Identify which cell holds the provided text, then report its [x, y] central coordinate. 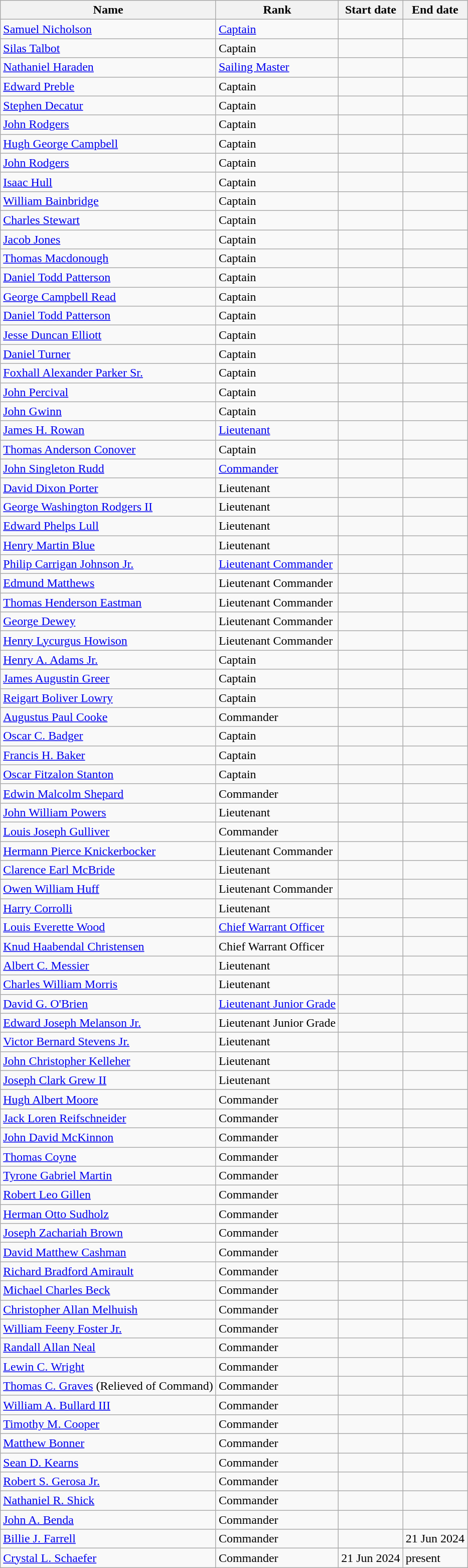
George Campbell Read [108, 297]
Thomas Anderson Conover [108, 449]
Henry Lycurgus Howison [108, 641]
William A. Bullard III [108, 1405]
Hugh George Campbell [108, 144]
George Washington Rodgers II [108, 507]
Stephen Decatur [108, 105]
Thomas C. Graves (Relieved of Command) [108, 1386]
Silas Talbot [108, 48]
Jack Loren Reifschneider [108, 1118]
Tyrone Gabriel Martin [108, 1176]
Nathaniel R. Shick [108, 1501]
Henry A. Adams Jr. [108, 660]
John David McKinnon [108, 1137]
William Bainbridge [108, 201]
David Matthew Cashman [108, 1252]
Reigart Boliver Lowry [108, 698]
Sean D. Kearns [108, 1463]
Edmund Matthews [108, 583]
John A. Benda [108, 1520]
Herman Otto Sudholz [108, 1214]
Philip Carrigan Johnson Jr. [108, 564]
Daniel Turner [108, 354]
John Christopher Kelleher [108, 1061]
Richard Bradford Amirault [108, 1271]
James Augustin Greer [108, 679]
Joseph Clark Grew II [108, 1080]
Timothy M. Cooper [108, 1424]
Crystal L. Schaefer [108, 1558]
William Feeny Foster Jr. [108, 1329]
John Percival [108, 392]
Edward Phelps Lull [108, 526]
David Dixon Porter [108, 488]
Sailing Master [277, 67]
Francis H. Baker [108, 755]
Louis Everette Wood [108, 927]
George Dewey [108, 622]
Robert Leo Gillen [108, 1195]
Albert C. Messier [108, 966]
Oscar C. Badger [108, 736]
Foxhall Alexander Parker Sr. [108, 373]
Start date [371, 10]
present [435, 1558]
Joseph Zachariah Brown [108, 1233]
Robert S. Gerosa Jr. [108, 1482]
Rank [277, 10]
Edward Preble [108, 86]
End date [435, 10]
Henry Martin Blue [108, 545]
Owen William Huff [108, 889]
James H. Rowan [108, 430]
Clarence Earl McBride [108, 870]
David G. O'Brien [108, 1004]
Isaac Hull [108, 182]
Oscar Fitzalon Stanton [108, 774]
Edwin Malcolm Shepard [108, 793]
Charles William Morris [108, 985]
Matthew Bonner [108, 1443]
Hermann Pierce Knickerbocker [108, 851]
Randall Allan Neal [108, 1348]
Louis Joseph Gulliver [108, 831]
Thomas Henderson Eastman [108, 602]
Samuel Nicholson [108, 29]
Jesse Duncan Elliott [108, 335]
Edward Joseph Melanson Jr. [108, 1023]
Hugh Albert Moore [108, 1099]
Augustus Paul Cooke [108, 717]
Christopher Allan Melhuish [108, 1309]
Harry Corrolli [108, 908]
Thomas Coyne [108, 1156]
Name [108, 10]
Knud Haabendal Christensen [108, 946]
Michael Charles Beck [108, 1290]
John Singleton Rudd [108, 468]
Thomas Macdonough [108, 259]
John Gwinn [108, 411]
John William Powers [108, 812]
Billie J. Farrell [108, 1539]
Lewin C. Wright [108, 1367]
Nathaniel Haraden [108, 67]
Charles Stewart [108, 220]
Victor Bernard Stevens Jr. [108, 1042]
Jacob Jones [108, 239]
